Detect which cell encompasses the target text, then output its [x, y] center coordinate. 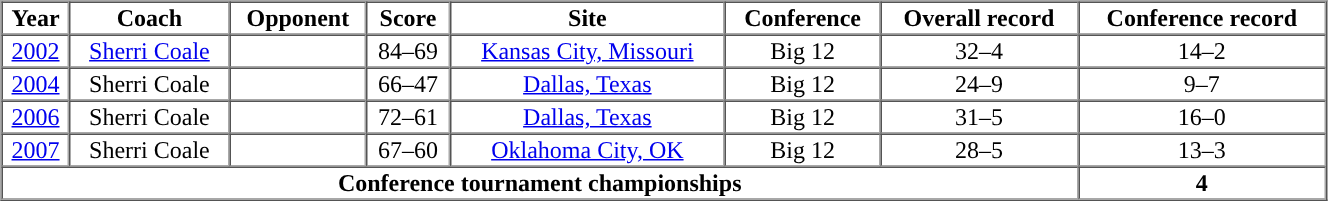
84–69 [408, 50]
Overall record [979, 18]
4 [1202, 182]
Conference tournament championships [540, 182]
32–4 [979, 50]
Opponent [298, 18]
2004 [36, 84]
Oklahoma City, OK [588, 150]
9–7 [1202, 84]
2002 [36, 50]
28–5 [979, 150]
Coach [150, 18]
2006 [36, 116]
Kansas City, Missouri [588, 50]
Conference [802, 18]
72–61 [408, 116]
Conference record [1202, 18]
13–3 [1202, 150]
14–2 [1202, 50]
Score [408, 18]
2007 [36, 150]
31–5 [979, 116]
Year [36, 18]
66–47 [408, 84]
67–60 [408, 150]
Site [588, 18]
24–9 [979, 84]
16–0 [1202, 116]
